Return (X, Y) of the center of cell containing provided text 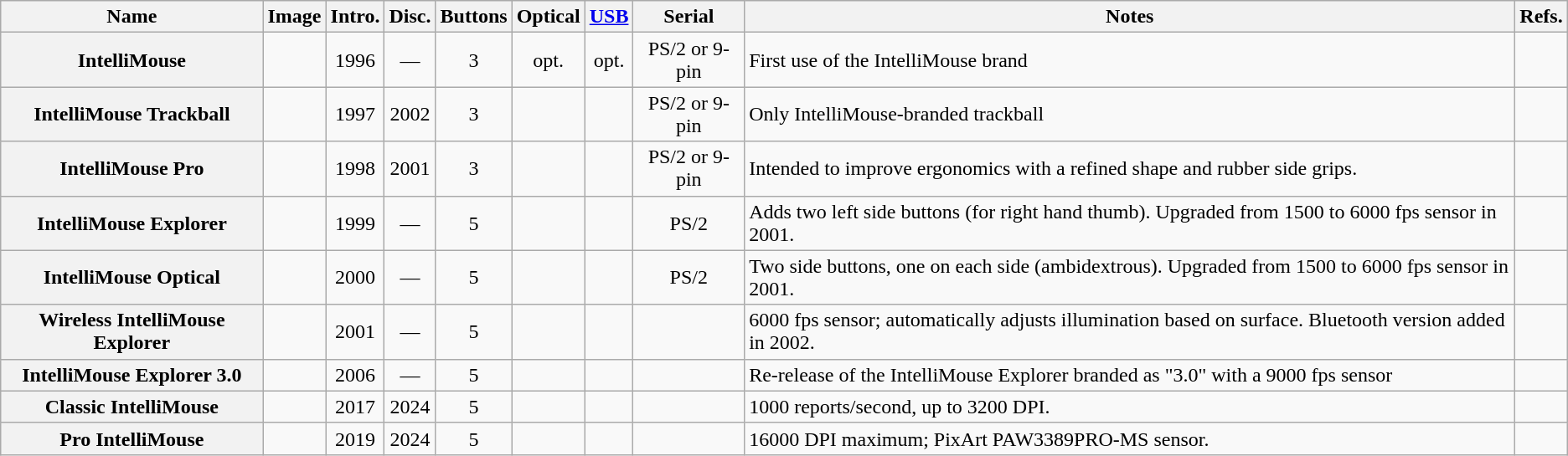
Intended to improve ergonomics with a refined shape and rubber side grips. (1130, 169)
Disc. (410, 17)
Serial (689, 17)
Only IntelliMouse-branded trackball (1130, 114)
6000 fps sensor; automatically adjusts illumination based on surface. Bluetooth version added in 2002. (1130, 331)
2006 (355, 375)
1998 (355, 169)
1000 reports/second, up to 3200 DPI. (1130, 407)
2002 (410, 114)
Optical (548, 17)
IntelliMouse Explorer 3.0 (132, 375)
1996 (355, 60)
1999 (355, 223)
First use of the IntelliMouse brand (1130, 60)
1997 (355, 114)
Wireless IntelliMouse Explorer (132, 331)
Two side buttons, one on each side (ambidextrous). Upgraded from 1500 to 6000 fps sensor in 2001. (1130, 278)
Refs. (1541, 17)
Pro IntelliMouse (132, 438)
2019 (355, 438)
IntelliMouse (132, 60)
Re-release of the IntelliMouse Explorer branded as "3.0" with a 9000 fps sensor (1130, 375)
2017 (355, 407)
Intro. (355, 17)
Image (295, 17)
IntelliMouse Trackball (132, 114)
Buttons (474, 17)
16000 DPI maximum; PixArt PAW3389PRO-MS sensor. (1130, 438)
Classic IntelliMouse (132, 407)
IntelliMouse Optical (132, 278)
2000 (355, 278)
USB (609, 17)
Adds two left side buttons (for right hand thumb). Upgraded from 1500 to 6000 fps sensor in 2001. (1130, 223)
IntelliMouse Pro (132, 169)
IntelliMouse Explorer (132, 223)
Notes (1130, 17)
Name (132, 17)
